Pinpoint the cell where the given text exists, returning its [X, Y] midpoint coordinate. 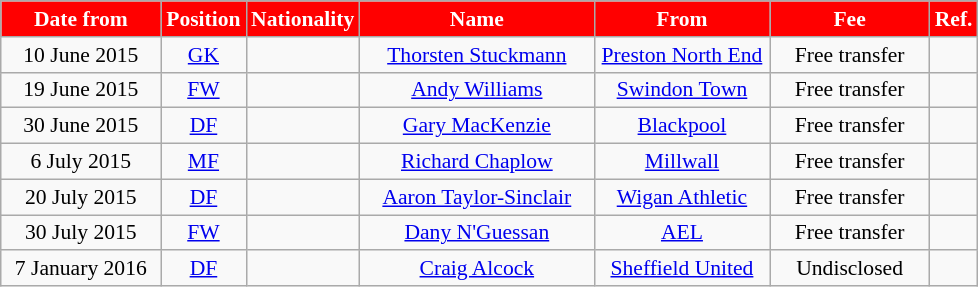
Fee [850, 19]
6 July 2015 [81, 162]
19 June 2015 [81, 90]
AEL [682, 233]
Wigan Athletic [682, 197]
Ref. [954, 19]
Name [476, 19]
20 July 2015 [81, 197]
Aaron Taylor-Sinclair [476, 197]
GK [204, 55]
7 January 2016 [81, 269]
Dany N'Guessan [476, 233]
Preston North End [682, 55]
Thorsten Stuckmann [476, 55]
30 June 2015 [81, 126]
Gary MacKenzie [476, 126]
Date from [81, 19]
Sheffield United [682, 269]
Swindon Town [682, 90]
10 June 2015 [81, 55]
MF [204, 162]
Undisclosed [850, 269]
Richard Chaplow [476, 162]
Craig Alcock [476, 269]
From [682, 19]
Andy Williams [476, 90]
Blackpool [682, 126]
Nationality [302, 19]
30 July 2015 [81, 233]
Position [204, 19]
Millwall [682, 162]
